Scan for the cell matching the given text and deliver its [X, Y] coordinate at center. 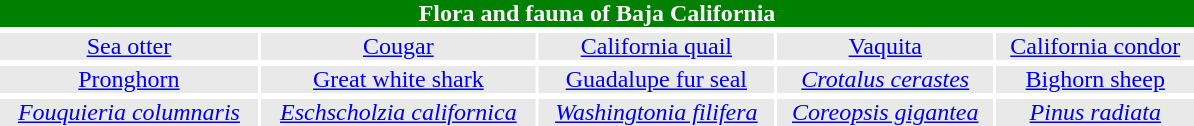
Great white shark [398, 80]
Cougar [398, 46]
Crotalus cerastes [886, 80]
Eschscholzia californica [398, 112]
Pronghorn [129, 80]
Flora and fauna of Baja California [597, 14]
Guadalupe fur seal [656, 80]
Vaquita [886, 46]
California condor [1096, 46]
Fouquieria columnaris [129, 112]
Sea otter [129, 46]
Coreopsis gigantea [886, 112]
Pinus radiata [1096, 112]
Washingtonia filifera [656, 112]
California quail [656, 46]
Bighorn sheep [1096, 80]
